For the text-containing cell, return its midpoint in [x, y] coordinate format. 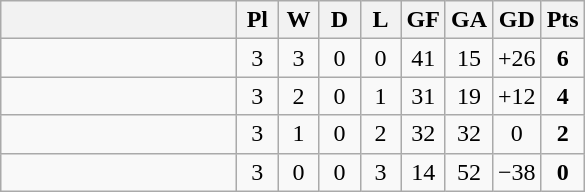
52 [468, 172]
D [340, 20]
GA [468, 20]
L [380, 20]
−38 [518, 172]
GD [518, 20]
6 [562, 58]
Pl [258, 20]
41 [423, 58]
+26 [518, 58]
W [298, 20]
14 [423, 172]
31 [423, 96]
4 [562, 96]
Pts [562, 20]
+12 [518, 96]
GF [423, 20]
19 [468, 96]
15 [468, 58]
